Determine the (X, Y) coordinate at the center of the cell enclosing the given text.  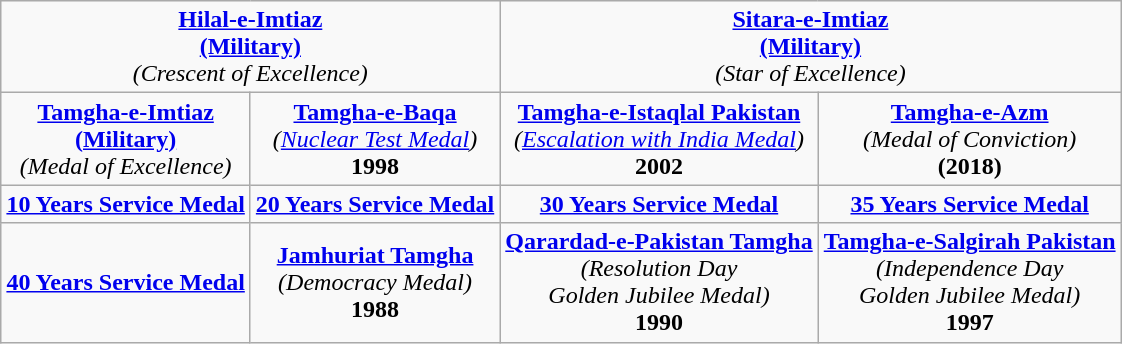
40 Years Service Medal (126, 282)
10 Years Service Medal (126, 204)
Hilal-e-Imtiaz(Military)(Crescent of Excellence) (250, 47)
Tamgha-e-Imtiaz(Military)(Medal of Excellence) (126, 139)
Tamgha-e-Istaqlal Pakistan(Escalation with India Medal)2002 (659, 139)
35 Years Service Medal (970, 204)
Tamgha-e-Baqa(Nuclear Test Medal)1998 (374, 139)
20 Years Service Medal (374, 204)
Jamhuriat Tamgha(Democracy Medal)1988 (374, 282)
Qarardad-e-Pakistan Tamgha(Resolution DayGolden Jubilee Medal)1990 (659, 282)
30 Years Service Medal (659, 204)
Tamgha-e-Salgirah Pakistan(Independence DayGolden Jubilee Medal)1997 (970, 282)
Sitara-e-Imtiaz(Military)(Star of Excellence) (810, 47)
Tamgha-e-Azm(Medal of Conviction)(2018) (970, 139)
